Return (x, y) of the center of cell containing provided text 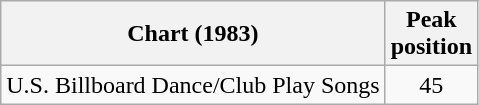
Chart (1983) (193, 34)
45 (431, 85)
U.S. Billboard Dance/Club Play Songs (193, 85)
Peakposition (431, 34)
